For the text-containing cell, return its midpoint in (x, y) coordinate format. 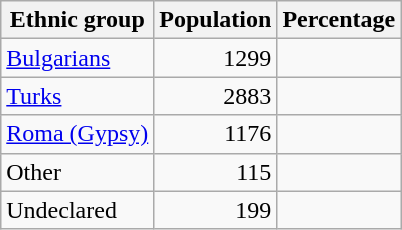
199 (216, 210)
Roma (Gypsy) (78, 134)
Bulgarians (78, 58)
Other (78, 172)
1176 (216, 134)
Population (216, 20)
2883 (216, 96)
Undeclared (78, 210)
Turks (78, 96)
Percentage (339, 20)
115 (216, 172)
1299 (216, 58)
Ethnic group (78, 20)
